Capture the cell that displays the provided text and extract its [x, y] central coordinate. 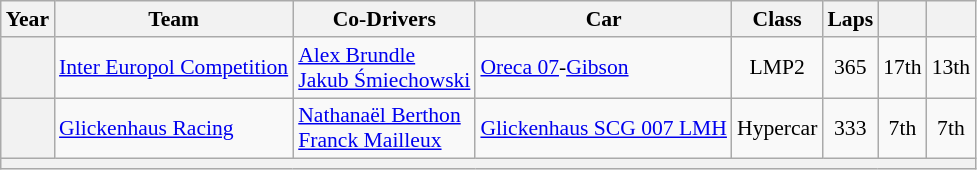
333 [850, 128]
Team [174, 19]
Co-Drivers [384, 19]
Laps [850, 19]
Hypercar [777, 128]
Inter Europol Competition [174, 68]
Year [28, 19]
Car [604, 19]
Glickenhaus SCG 007 LMH [604, 128]
Alex Brundle Jakub Śmiechowski [384, 68]
365 [850, 68]
Nathanaël Berthon Franck Mailleux [384, 128]
LMP2 [777, 68]
17th [902, 68]
Oreca 07-Gibson [604, 68]
13th [952, 68]
Glickenhaus Racing [174, 128]
Class [777, 19]
